Capture the cell that displays the provided text and extract its [x, y] central coordinate. 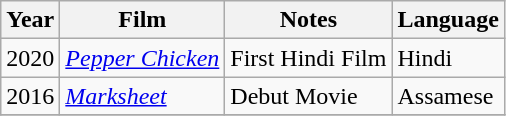
Language [448, 20]
Year [30, 20]
Hindi [448, 58]
Assamese [448, 96]
Notes [308, 20]
Marksheet [142, 96]
First Hindi Film [308, 58]
Pepper Chicken [142, 58]
Debut Movie [308, 96]
Film [142, 20]
2020 [30, 58]
2016 [30, 96]
